Search for the cell housing the specified text and yield its [x, y] center coordinate. 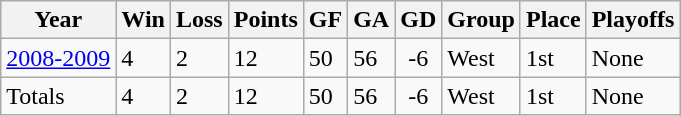
Place [553, 20]
Win [144, 20]
2008-2009 [58, 58]
Group [482, 20]
Year [58, 20]
GD [418, 20]
Points [266, 20]
GA [372, 20]
Totals [58, 96]
Loss [199, 20]
Playoffs [633, 20]
GF [325, 20]
